Output the [x, y] coordinate of the center of the cell containing the given text.  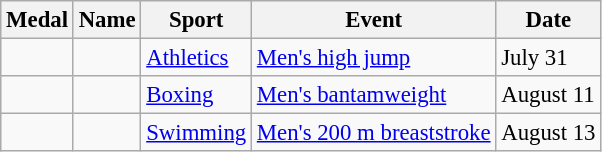
Date [548, 20]
August 11 [548, 95]
July 31 [548, 58]
Men's 200 m breaststroke [374, 133]
August 13 [548, 133]
Athletics [196, 58]
Men's bantamweight [374, 95]
Sport [196, 20]
Men's high jump [374, 58]
Boxing [196, 95]
Swimming [196, 133]
Medal [38, 20]
Name [107, 20]
Event [374, 20]
